Capture the cell that displays the provided text and extract its (x, y) central coordinate. 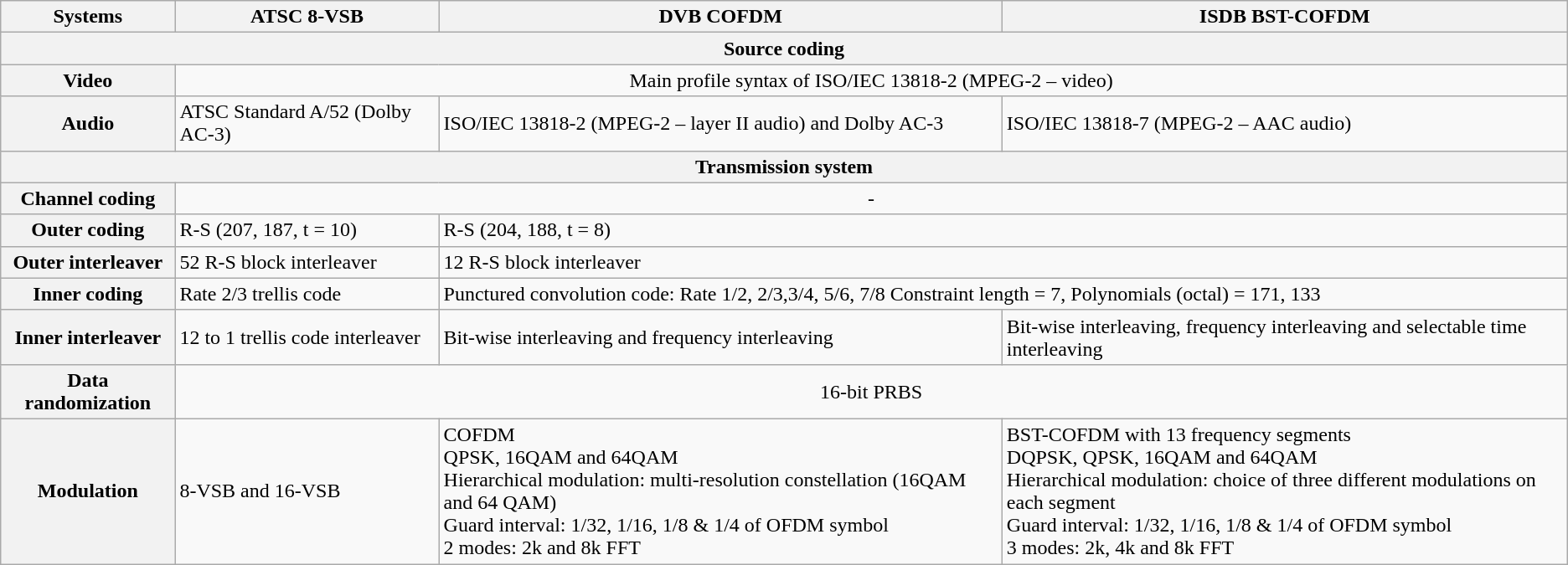
- (871, 198)
12 R-S block interleaver (1003, 262)
ATSC 8-VSB (307, 17)
Data randomization (88, 392)
52 R-S block interleaver (307, 262)
ISO/IEC 13818-2 (MPEG-2 – layer II audio) and Dolby AC-3 (720, 124)
Video (88, 80)
Outer coding (88, 230)
Rate 2/3 trellis code (307, 294)
16-bit PRBS (871, 392)
ATSC Standard A/52 (Dolby AC-3) (307, 124)
8-VSB and 16-VSB (307, 491)
ISO/IEC 13818-7 (MPEG-2 – AAC audio) (1285, 124)
Systems (88, 17)
ISDB BST-COFDM (1285, 17)
Modulation (88, 491)
R-S (204, 188, t = 8) (1003, 230)
Bit-wise interleaving, frequency interleaving and selectable time interleaving (1285, 336)
Bit-wise interleaving and frequency interleaving (720, 336)
Transmission system (784, 167)
Audio (88, 124)
DVB COFDM (720, 17)
Source coding (784, 49)
Outer interleaver (88, 262)
Punctured convolution code: Rate 1/2, 2/3,3/4, 5/6, 7/8 Constraint length = 7, Polynomials (octal) = 171, 133 (1003, 294)
Channel coding (88, 198)
Inner coding (88, 294)
Inner interleaver (88, 336)
R-S (207, 187, t = 10) (307, 230)
12 to 1 trellis code interleaver (307, 336)
Main profile syntax of ISO/IEC 13818-2 (MPEG-2 – video) (871, 80)
